Scan for the cell matching the given text and deliver its (x, y) coordinate at center. 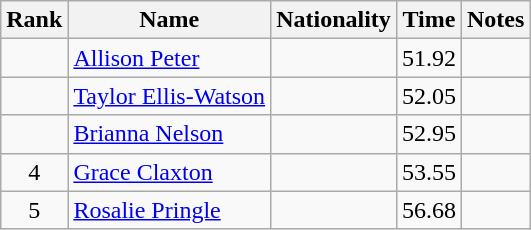
56.68 (428, 210)
51.92 (428, 58)
Allison Peter (170, 58)
5 (34, 210)
4 (34, 172)
Taylor Ellis-Watson (170, 96)
53.55 (428, 172)
Grace Claxton (170, 172)
Notes (495, 20)
Rosalie Pringle (170, 210)
Name (170, 20)
52.95 (428, 134)
Nationality (334, 20)
Brianna Nelson (170, 134)
Rank (34, 20)
52.05 (428, 96)
Time (428, 20)
